Return the [x, y] coordinate for the center point of the cell that contains the specified text.  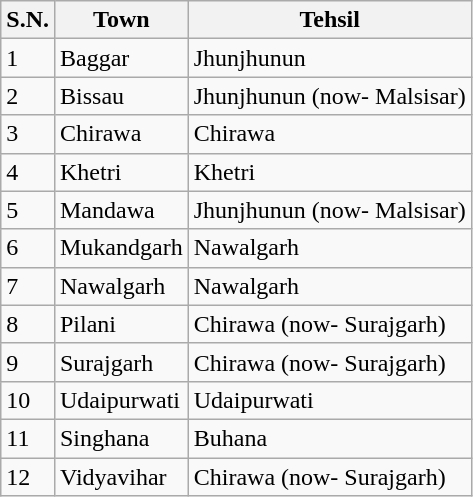
8 [28, 324]
Vidyavihar [121, 477]
12 [28, 477]
Jhunjhunun [330, 58]
6 [28, 248]
Surajgarh [121, 362]
Baggar [121, 58]
Bissau [121, 96]
10 [28, 400]
1 [28, 58]
Tehsil [330, 20]
Town [121, 20]
Pilani [121, 324]
3 [28, 134]
Mukandgarh [121, 248]
4 [28, 172]
Buhana [330, 438]
Singhana [121, 438]
9 [28, 362]
S.N. [28, 20]
7 [28, 286]
2 [28, 96]
Mandawa [121, 210]
5 [28, 210]
11 [28, 438]
